Find where the given text appears and provide that cell's center as [X, Y] coordinate. 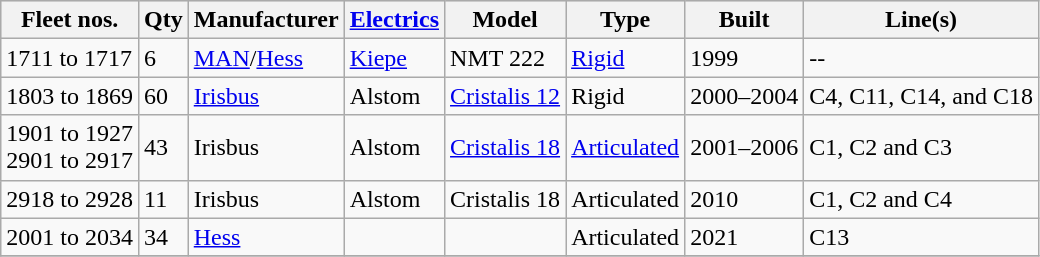
43 [163, 148]
Model [506, 20]
NMT 222 [506, 58]
1711 to 1717 [70, 58]
2001–2006 [744, 148]
Electrics [394, 20]
2021 [744, 237]
2001 to 2034 [70, 237]
1999 [744, 58]
C1, C2 and C3 [922, 148]
Hess [266, 237]
60 [163, 96]
MAN/Hess [266, 58]
C1, C2 and C4 [922, 199]
Qty [163, 20]
Cristalis 12 [506, 96]
Type [626, 20]
Fleet nos. [70, 20]
11 [163, 199]
C4, C11, C14, and C18 [922, 96]
Kiepe [394, 58]
2010 [744, 199]
Line(s) [922, 20]
6 [163, 58]
34 [163, 237]
Built [744, 20]
C13 [922, 237]
1803 to 1869 [70, 96]
1901 to 19272901 to 2917 [70, 148]
2000–2004 [744, 96]
2918 to 2928 [70, 199]
-- [922, 58]
Manufacturer [266, 20]
